Return the [x, y] coordinate for the center point of the cell that contains the specified text.  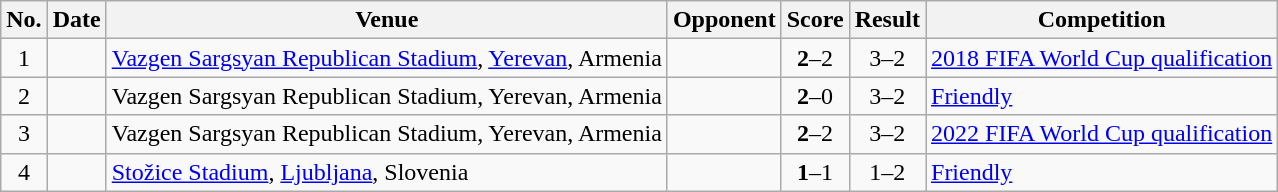
Result [887, 20]
No. [24, 20]
2 [24, 96]
1–1 [815, 172]
Venue [386, 20]
Score [815, 20]
2–0 [815, 96]
Competition [1102, 20]
1 [24, 58]
4 [24, 172]
3 [24, 134]
Date [76, 20]
2022 FIFA World Cup qualification [1102, 134]
Opponent [724, 20]
2018 FIFA World Cup qualification [1102, 58]
Stožice Stadium, Ljubljana, Slovenia [386, 172]
1–2 [887, 172]
